From the cell containing the given text, extract its center point as [x, y] coordinate. 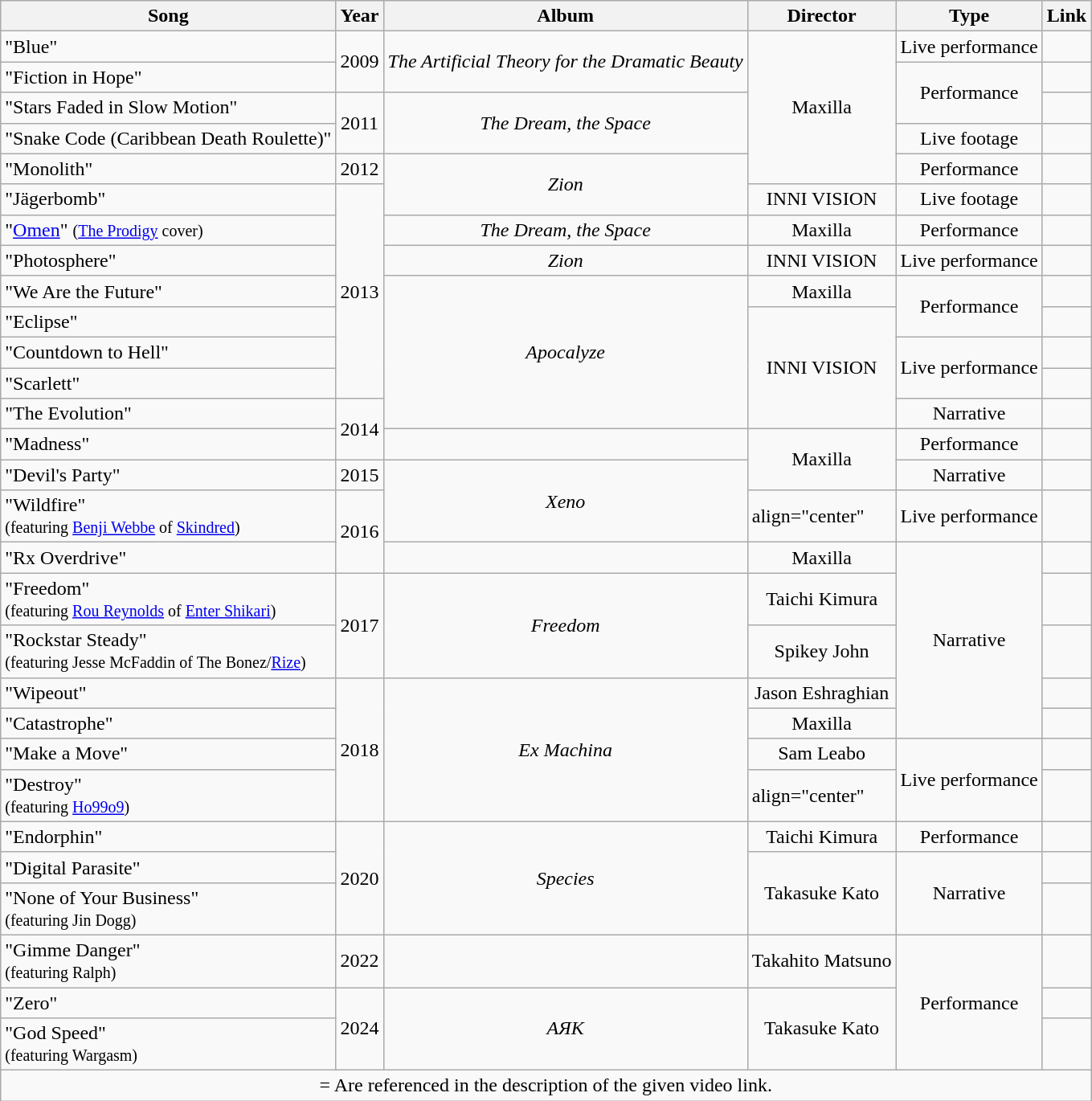
"Madness" [169, 444]
2022 [360, 961]
Link [1066, 16]
"Fiction in Hope" [169, 77]
"Jägerbomb" [169, 199]
Takahito Matsuno [821, 961]
"Photosphere" [169, 260]
"Catastrophe" [169, 723]
2014 [360, 429]
Director [821, 16]
"Endorphin" [169, 837]
"Monolith" [169, 169]
"The Evolution" [169, 414]
"Wipeout" [169, 693]
"Countdown to Hell" [169, 352]
AЯK [566, 1029]
"Destroy"(featuring Ho99o9) [169, 796]
"Zero" [169, 1002]
2024 [360, 1029]
"Freedom"(featuring Rou Reynolds of Enter Shikari) [169, 600]
"None of Your Business"(featuring Jin Dogg) [169, 908]
2009 [360, 62]
"Stars Faded in Slow Motion" [169, 108]
"Omen" (The Prodigy cover) [169, 230]
Freedom [566, 625]
Sam Leabo [821, 754]
Album [566, 16]
2016 [360, 532]
Apocalyze [566, 352]
"We Are the Future" [169, 291]
"Devil's Party" [169, 475]
"Wildfire"(featuring Benji Webbe of Skindred) [169, 516]
"Rx Overdrive" [169, 558]
2012 [360, 169]
"Rockstar Steady"(featuring Jesse McFaddin of The Bonez/Rize) [169, 651]
Species [566, 878]
Jason Eshraghian [821, 693]
Song [169, 16]
= Are referenced in the description of the given video link. [546, 1086]
"Scarlett" [169, 383]
2020 [360, 878]
2017 [360, 625]
"Blue" [169, 47]
2018 [360, 749]
Year [360, 16]
"Digital Parasite" [169, 867]
2013 [360, 291]
The Artificial Theory for the Dramatic Beauty [566, 62]
Xeno [566, 501]
"Make a Move" [169, 754]
2015 [360, 475]
"God Speed"(featuring Wargasm) [169, 1045]
2011 [360, 123]
Spikey John [821, 651]
Type [969, 16]
"Gimme Danger"(featuring Ralph) [169, 961]
Ex Machina [566, 749]
"Eclipse" [169, 321]
"Snake Code (Caribbean Death Roulette)" [169, 138]
